From the cell containing the given text, extract its center point as (x, y) coordinate. 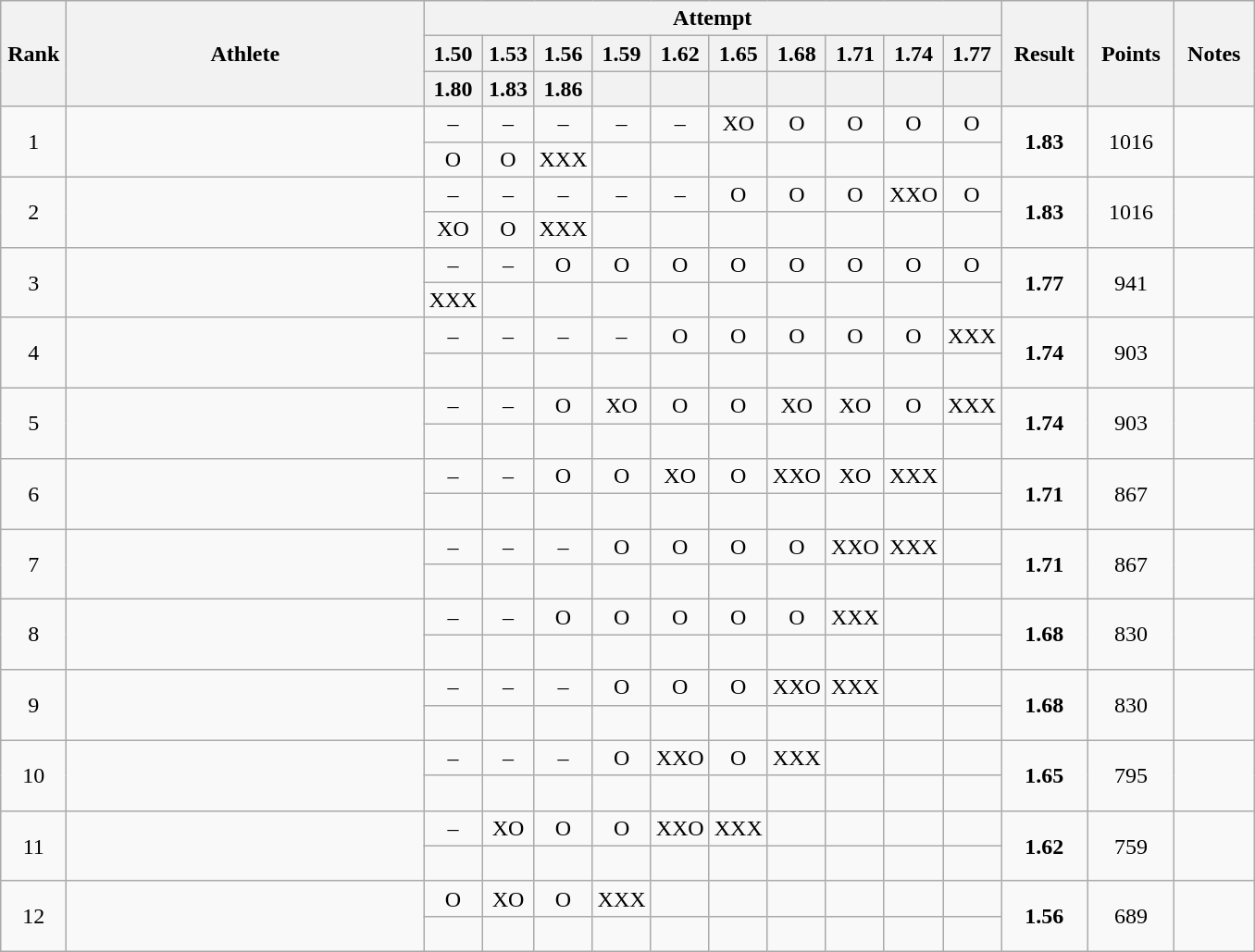
1.80 (454, 89)
1.50 (454, 54)
6 (33, 494)
7 (33, 564)
Notes (1214, 54)
1.86 (563, 89)
1.59 (622, 54)
Result (1045, 54)
10 (33, 775)
5 (33, 423)
1.53 (508, 54)
795 (1131, 775)
2 (33, 212)
689 (1131, 916)
941 (1131, 282)
8 (33, 635)
12 (33, 916)
11 (33, 846)
1 (33, 142)
3 (33, 282)
Points (1131, 54)
9 (33, 705)
759 (1131, 846)
4 (33, 352)
Rank (33, 54)
Attempt (713, 19)
Athlete (245, 54)
